Extract the [x, y] coordinate from the center of the cell holding the provided text.  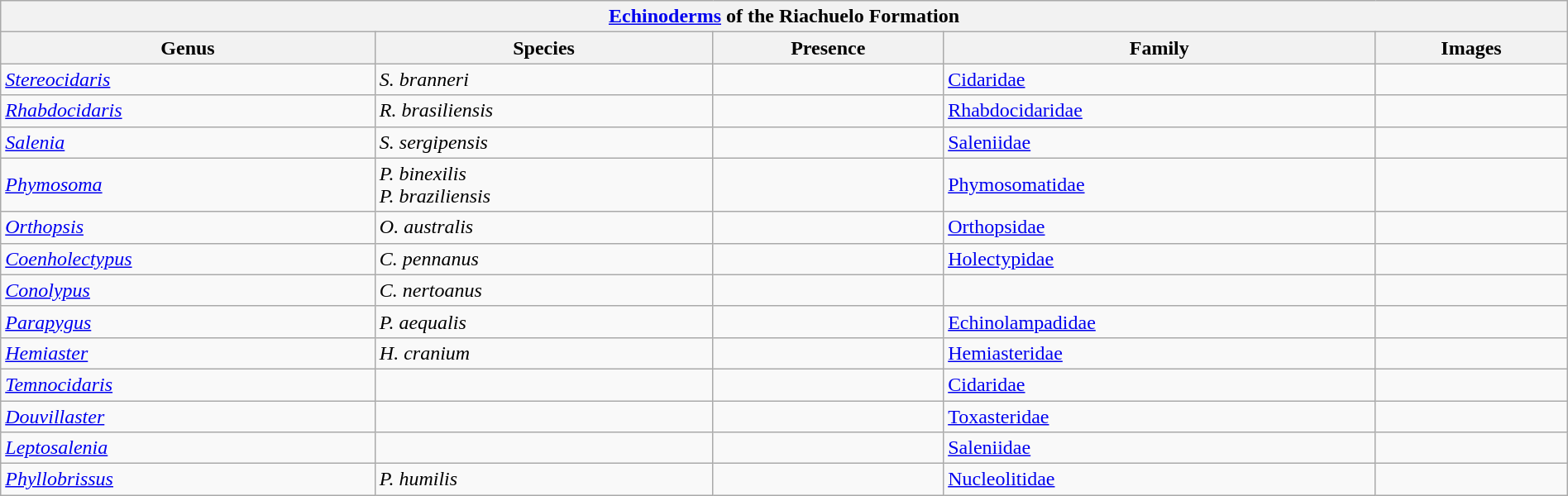
Leptosalenia [189, 448]
Conolypus [189, 290]
C. nertoanus [544, 290]
P. binexilisP. braziliensis [544, 185]
Stereocidaris [189, 79]
Family [1159, 48]
O. australis [544, 227]
Images [1471, 48]
Coenholectypus [189, 259]
Species [544, 48]
Holectypidae [1159, 259]
Rhabdocidaris [189, 111]
Presence [829, 48]
Orthopsis [189, 227]
S. sergipensis [544, 142]
H. cranium [544, 353]
Temnocidaris [189, 384]
Hemiasteridae [1159, 353]
Rhabdocidaridae [1159, 111]
Echinolampadidae [1159, 322]
Hemiaster [189, 353]
Phymosoma [189, 185]
Douvillaster [189, 416]
Orthopsidae [1159, 227]
Parapygus [189, 322]
S. branneri [544, 79]
P. humilis [544, 479]
R. brasiliensis [544, 111]
Echinoderms of the Riachuelo Formation [784, 17]
Nucleolitidae [1159, 479]
P. aequalis [544, 322]
Genus [189, 48]
Phyllobrissus [189, 479]
Salenia [189, 142]
Toxasteridae [1159, 416]
C. pennanus [544, 259]
Phymosomatidae [1159, 185]
